Detect which cell encompasses the target text, then output its [x, y] center coordinate. 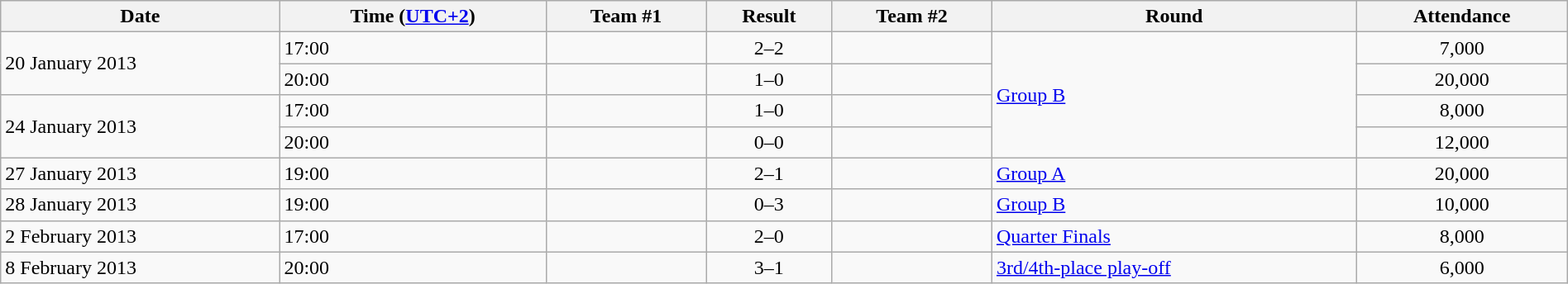
Result [769, 17]
Attendance [1462, 17]
Date [141, 17]
24 January 2013 [141, 126]
10,000 [1462, 205]
12,000 [1462, 142]
8 February 2013 [141, 267]
2–2 [769, 48]
Time (UTC+2) [413, 17]
Round [1174, 17]
0–0 [769, 142]
2–1 [769, 173]
Quarter Finals [1174, 236]
Team #1 [626, 17]
6,000 [1462, 267]
3–1 [769, 267]
28 January 2013 [141, 205]
Group A [1174, 173]
27 January 2013 [141, 173]
7,000 [1462, 48]
20 January 2013 [141, 64]
2–0 [769, 236]
Team #2 [912, 17]
2 February 2013 [141, 236]
0–3 [769, 205]
3rd/4th-place play-off [1174, 267]
